Provide the (X, Y) coordinate of the cell's center where the given text is located.  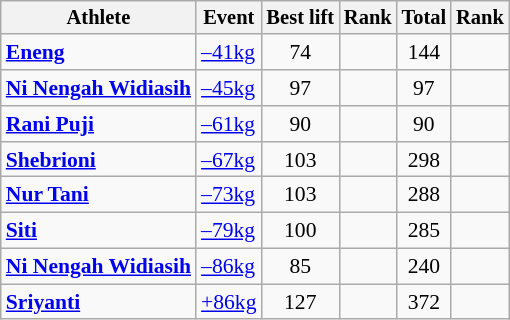
288 (424, 195)
Event (228, 18)
285 (424, 231)
–67kg (228, 160)
Nur Tani (98, 195)
74 (300, 53)
298 (424, 160)
Sriyanti (98, 302)
Siti (98, 231)
+86kg (228, 302)
372 (424, 302)
Shebrioni (98, 160)
Athlete (98, 18)
–61kg (228, 124)
Eneng (98, 53)
Best lift (300, 18)
Rani Puji (98, 124)
Total (424, 18)
–86kg (228, 267)
240 (424, 267)
100 (300, 231)
–41kg (228, 53)
127 (300, 302)
144 (424, 53)
–79kg (228, 231)
–45kg (228, 88)
85 (300, 267)
–73kg (228, 195)
